For the text-containing cell, return its midpoint in [x, y] coordinate format. 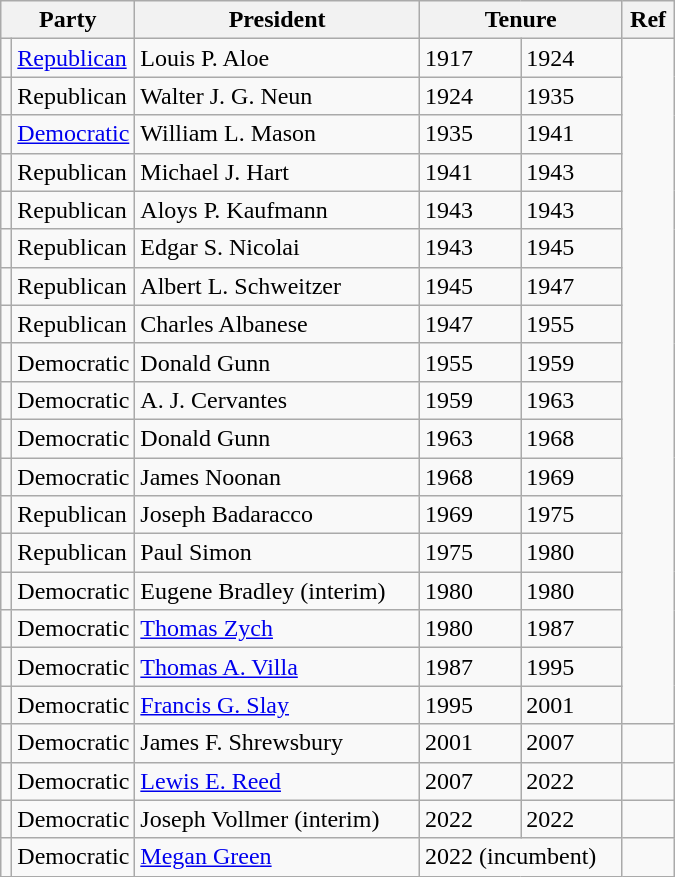
Louis P. Aloe [278, 58]
Walter J. G. Neun [278, 96]
A. J. Cervantes [278, 400]
Charles Albanese [278, 324]
President [278, 20]
Megan Green [278, 857]
William L. Mason [278, 134]
Edgar S. Nicolai [278, 248]
Aloys P. Kaufmann [278, 210]
Michael J. Hart [278, 172]
Party [68, 20]
Tenure [520, 20]
Lewis E. Reed [278, 781]
Francis G. Slay [278, 705]
James F. Shrewsbury [278, 743]
Paul Simon [278, 553]
Albert L. Schweitzer [278, 286]
Thomas Zych [278, 629]
Thomas A. Villa [278, 667]
James Noonan [278, 477]
Eugene Bradley (interim) [278, 591]
Joseph Vollmer (interim) [278, 819]
Joseph Badaracco [278, 515]
1917 [470, 58]
Ref [648, 20]
2022 (incumbent) [520, 857]
